Scan for the cell matching the given text and deliver its [X, Y] coordinate at center. 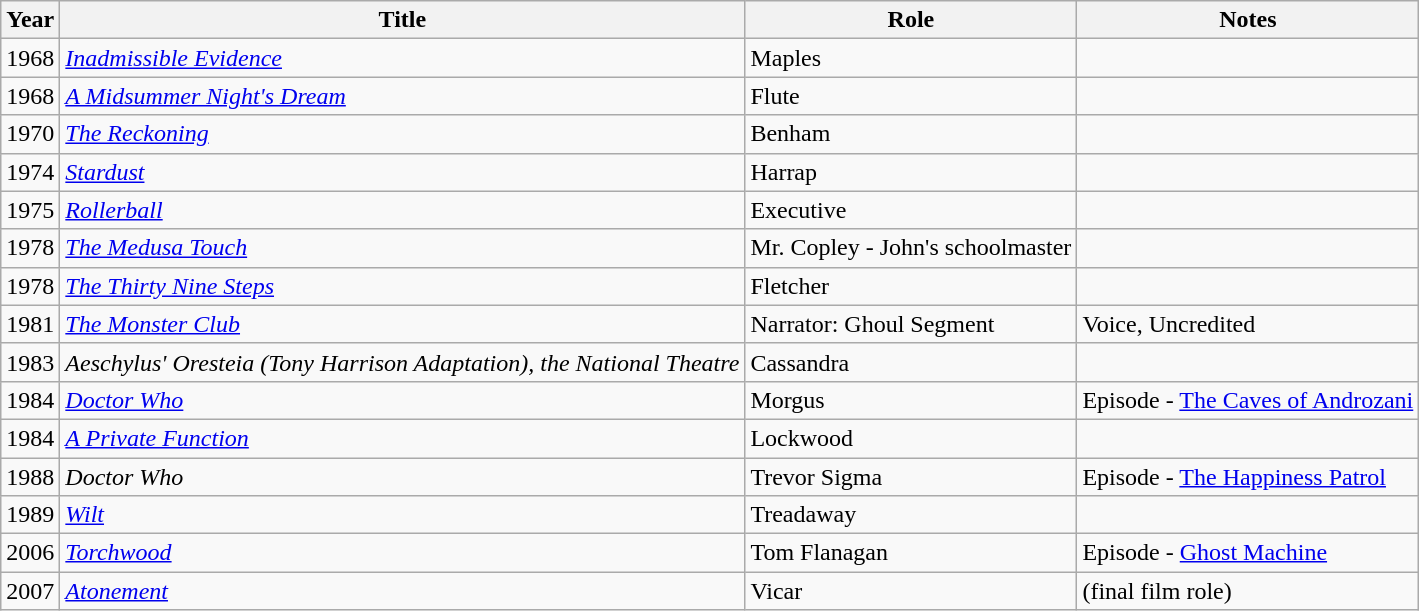
The Thirty Nine Steps [402, 286]
1989 [30, 515]
1981 [30, 324]
2007 [30, 591]
Treadaway [911, 515]
Year [30, 20]
Narrator: Ghoul Segment [911, 324]
The Medusa Touch [402, 248]
Wilt [402, 515]
Morgus [911, 400]
(final film role) [1248, 591]
Maples [911, 58]
The Monster Club [402, 324]
1988 [30, 477]
Atonement [402, 591]
Episode - The Happiness Patrol [1248, 477]
Episode - The Caves of Androzani [1248, 400]
Harrap [911, 172]
Notes [1248, 20]
Aeschylus' Oresteia (Tony Harrison Adaptation), the National Theatre [402, 362]
Rollerball [402, 210]
A Midsummer Night's Dream [402, 96]
Cassandra [911, 362]
Torchwood [402, 553]
Flute [911, 96]
Trevor Sigma [911, 477]
Vicar [911, 591]
Benham [911, 134]
Fletcher [911, 286]
Stardust [402, 172]
1975 [30, 210]
2006 [30, 553]
A Private Function [402, 438]
1983 [30, 362]
Voice, Uncredited [1248, 324]
Inadmissible Evidence [402, 58]
Executive [911, 210]
Episode - Ghost Machine [1248, 553]
Mr. Copley - John's schoolmaster [911, 248]
1974 [30, 172]
Role [911, 20]
Tom Flanagan [911, 553]
Lockwood [911, 438]
1970 [30, 134]
Title [402, 20]
The Reckoning [402, 134]
